Search for the cell housing the specified text and yield its (x, y) center coordinate. 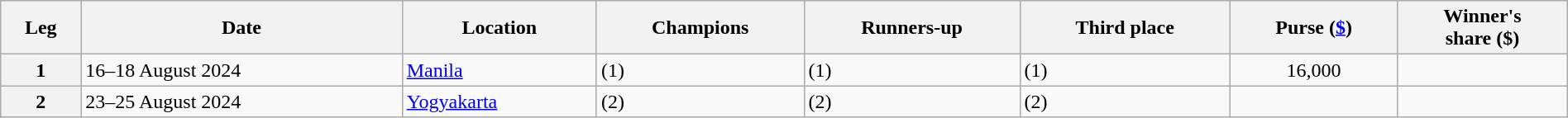
16–18 August 2024 (241, 70)
Location (500, 28)
Winner'sshare ($) (1483, 28)
Purse ($) (1313, 28)
Leg (41, 28)
Third place (1125, 28)
16,000 (1313, 70)
Date (241, 28)
Yogyakarta (500, 101)
Champions (700, 28)
2 (41, 101)
Runners-up (911, 28)
Manila (500, 70)
23–25 August 2024 (241, 101)
1 (41, 70)
